Determine the [X, Y] coordinate at the center of the cell enclosing the given text.  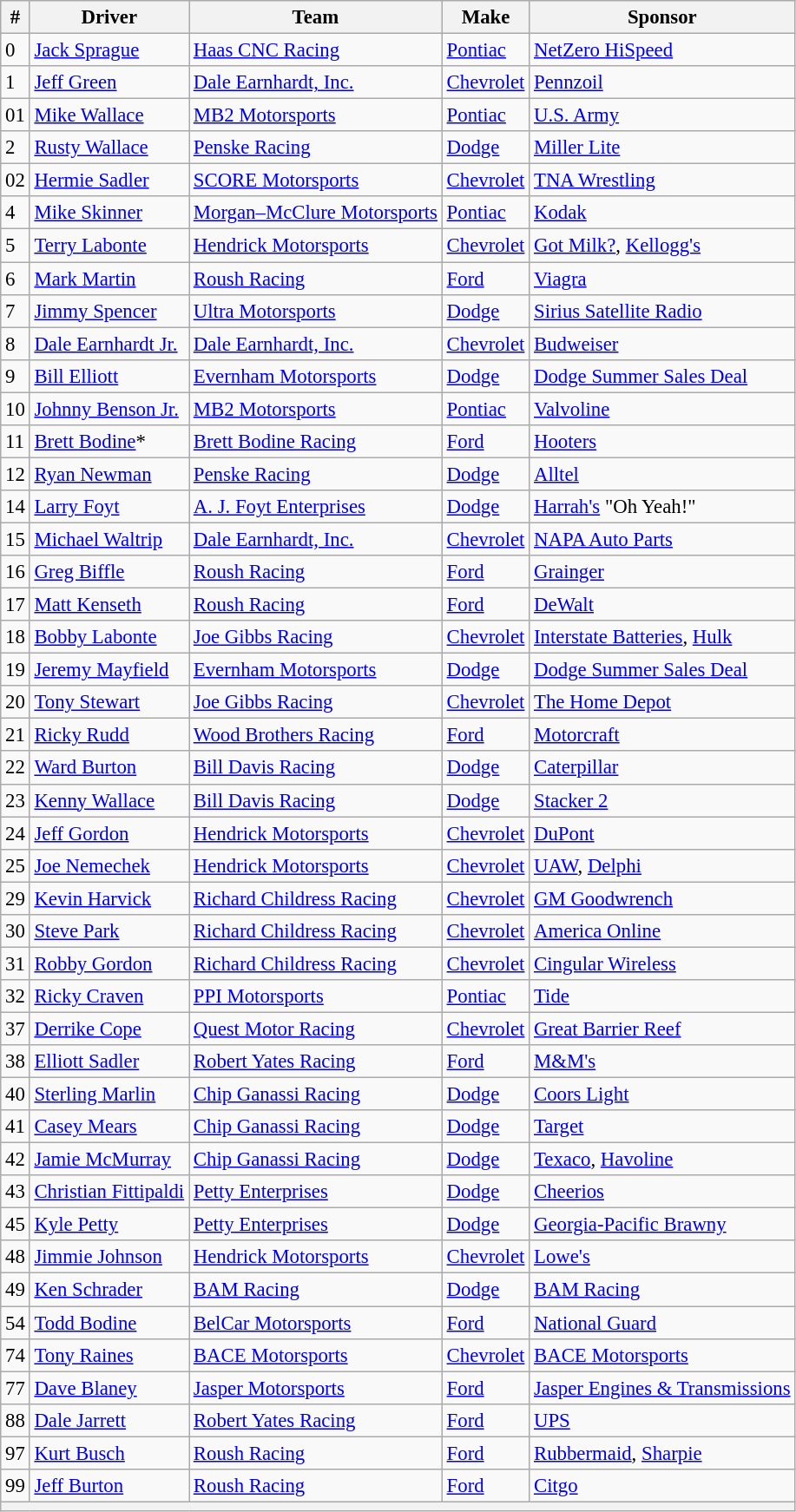
Christian Fittipaldi [109, 1192]
Harrah's "Oh Yeah!" [662, 507]
DeWalt [662, 605]
22 [16, 768]
Kurt Busch [109, 1453]
40 [16, 1095]
Brett Bodine Racing [316, 442]
Jimmie Johnson [109, 1258]
TNA Wrestling [662, 181]
45 [16, 1225]
43 [16, 1192]
29 [16, 898]
Driver [109, 17]
America Online [662, 931]
31 [16, 963]
11 [16, 442]
30 [16, 931]
Steve Park [109, 931]
20 [16, 702]
21 [16, 735]
9 [16, 376]
Mike Skinner [109, 213]
Jasper Engines & Transmissions [662, 1388]
88 [16, 1420]
97 [16, 1453]
Jack Sprague [109, 50]
0 [16, 50]
The Home Depot [662, 702]
Ward Burton [109, 768]
77 [16, 1388]
2 [16, 148]
Lowe's [662, 1258]
49 [16, 1290]
42 [16, 1160]
02 [16, 181]
Johnny Benson Jr. [109, 409]
10 [16, 409]
Matt Kenseth [109, 605]
Kyle Petty [109, 1225]
Larry Foyt [109, 507]
Jeff Gordon [109, 833]
Jasper Motorsports [316, 1388]
Dave Blaney [109, 1388]
U.S. Army [662, 115]
4 [16, 213]
Bobby Labonte [109, 637]
Texaco, Havoline [662, 1160]
UAW, Delphi [662, 865]
Tony Stewart [109, 702]
Kodak [662, 213]
Stacker 2 [662, 800]
# [16, 17]
Rusty Wallace [109, 148]
DuPont [662, 833]
Great Barrier Reef [662, 1029]
Cheerios [662, 1192]
Rubbermaid, Sharpie [662, 1453]
32 [16, 996]
A. J. Foyt Enterprises [316, 507]
24 [16, 833]
Todd Bodine [109, 1323]
12 [16, 474]
Sirius Satellite Radio [662, 311]
Robby Gordon [109, 963]
16 [16, 572]
99 [16, 1486]
Ryan Newman [109, 474]
Dale Earnhardt Jr. [109, 344]
UPS [662, 1420]
Jamie McMurray [109, 1160]
Motorcraft [662, 735]
19 [16, 670]
Mark Martin [109, 279]
38 [16, 1062]
Miller Lite [662, 148]
Grainger [662, 572]
Quest Motor Racing [316, 1029]
Wood Brothers Racing [316, 735]
Morgan–McClure Motorsports [316, 213]
Budweiser [662, 344]
Tony Raines [109, 1355]
Jeff Burton [109, 1486]
Dale Jarrett [109, 1420]
Ricky Rudd [109, 735]
Caterpillar [662, 768]
Valvoline [662, 409]
41 [16, 1127]
NetZero HiSpeed [662, 50]
48 [16, 1258]
Target [662, 1127]
8 [16, 344]
Ken Schrader [109, 1290]
Bill Elliott [109, 376]
Elliott Sadler [109, 1062]
Brett Bodine* [109, 442]
18 [16, 637]
Kevin Harvick [109, 898]
Jimmy Spencer [109, 311]
Casey Mears [109, 1127]
Interstate Batteries, Hulk [662, 637]
6 [16, 279]
Michael Waltrip [109, 539]
Citgo [662, 1486]
PPI Motorsports [316, 996]
Sterling Marlin [109, 1095]
Kenny Wallace [109, 800]
Georgia-Pacific Brawny [662, 1225]
Tide [662, 996]
Greg Biffle [109, 572]
Terry Labonte [109, 246]
NAPA Auto Parts [662, 539]
Hermie Sadler [109, 181]
Pennzoil [662, 82]
25 [16, 865]
37 [16, 1029]
Make [485, 17]
Viagra [662, 279]
Got Milk?, Kellogg's [662, 246]
54 [16, 1323]
15 [16, 539]
Team [316, 17]
Jeremy Mayfield [109, 670]
1 [16, 82]
7 [16, 311]
Coors Light [662, 1095]
Jeff Green [109, 82]
BelCar Motorsports [316, 1323]
17 [16, 605]
74 [16, 1355]
Mike Wallace [109, 115]
01 [16, 115]
Joe Nemechek [109, 865]
5 [16, 246]
Hooters [662, 442]
Ultra Motorsports [316, 311]
Sponsor [662, 17]
National Guard [662, 1323]
SCORE Motorsports [316, 181]
14 [16, 507]
23 [16, 800]
Alltel [662, 474]
GM Goodwrench [662, 898]
M&M's [662, 1062]
Ricky Craven [109, 996]
Derrike Cope [109, 1029]
Haas CNC Racing [316, 50]
Cingular Wireless [662, 963]
